Search for the cell housing the specified text and yield its (X, Y) center coordinate. 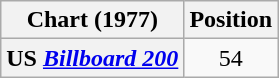
54 (231, 58)
Position (231, 20)
Chart (1977) (92, 20)
US Billboard 200 (92, 58)
